Detect which cell encompasses the target text, then output its [x, y] center coordinate. 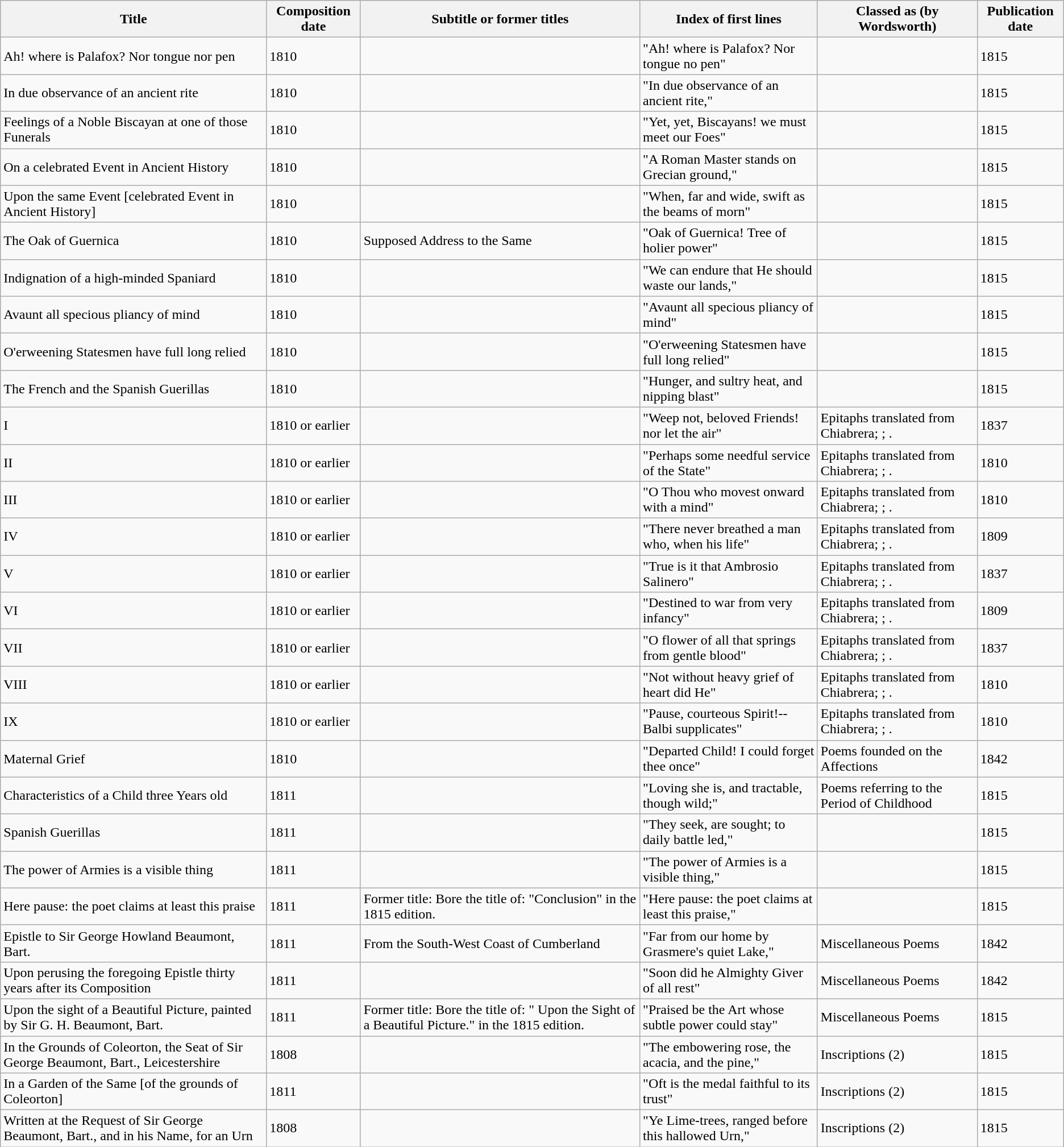
I [134, 425]
VI [134, 610]
"Perhaps some needful service of the State" [729, 463]
The Oak of Guernica [134, 241]
IV [134, 537]
Written at the Request of Sir George Beaumont, Bart., and in his Name, for an Urn [134, 1129]
"In due observance of an ancient rite," [729, 93]
"O Thou who movest onward with a mind" [729, 500]
"Destined to war from very infancy" [729, 610]
In due observance of an ancient rite [134, 93]
"True is it that Ambrosio Salinero" [729, 574]
VII [134, 648]
V [134, 574]
"We can endure that He should waste our lands," [729, 277]
Publication date [1020, 19]
In a Garden of the Same [of the grounds of Coleorton] [134, 1091]
"Loving she is, and tractable, though wild;" [729, 796]
"Oak of Guernica! Tree of holier power" [729, 241]
Index of first lines [729, 19]
"Yet, yet, Biscayans! we must meet our Foes" [729, 130]
Poems founded on the Affections [897, 758]
From the South-West Coast of Cumberland [500, 944]
"When, far and wide, swift as the beams of morn" [729, 203]
"Soon did he Almighty Giver of all rest" [729, 980]
Former title: Bore the title of: "Conclusion" in the 1815 edition. [500, 906]
"There never breathed a man who, when his life" [729, 537]
Feelings of a Noble Biscayan at one of those Funerals [134, 130]
"The embowering rose, the acacia, and the pine," [729, 1054]
Poems referring to the Period of Childhood [897, 796]
"Here pause: the poet claims at least this praise," [729, 906]
"Ye Lime-trees, ranged before this hallowed Urn," [729, 1129]
Upon perusing the foregoing Epistle thirty years after its Composition [134, 980]
The power of Armies is a visible thing [134, 870]
Upon the sight of a Beautiful Picture, painted by Sir G. H. Beaumont, Bart. [134, 1017]
IX [134, 722]
Former title: Bore the title of: " Upon the Sight of a Beautiful Picture." in the 1815 edition. [500, 1017]
"Avaunt all specious pliancy of mind" [729, 315]
Supposed Address to the Same [500, 241]
"Not without heavy grief of heart did He" [729, 684]
"Weep not, beloved Friends! nor let the air" [729, 425]
"Oft is the medal faithful to its trust" [729, 1091]
III [134, 500]
"Far from our home by Grasmere's quiet Lake," [729, 944]
"The power of Armies is a visible thing," [729, 870]
Upon the same Event [celebrated Event in Ancient History] [134, 203]
VIII [134, 684]
"Departed Child! I could forget thee once" [729, 758]
Ah! where is Palafox? Nor tongue nor pen [134, 56]
"They seek, are sought; to daily battle led," [729, 832]
"Hunger, and sultry heat, and nipping blast" [729, 389]
"A Roman Master stands on Grecian ground," [729, 167]
Composition date [314, 19]
"Ah! where is Palafox? Nor tongue no pen" [729, 56]
Spanish Guerillas [134, 832]
"Pause, courteous Spirit!--Balbi supplicates" [729, 722]
O'erweening Statesmen have full long relied [134, 351]
On a celebrated Event in Ancient History [134, 167]
Subtitle or former titles [500, 19]
Indignation of a high-minded Spaniard [134, 277]
In the Grounds of Coleorton, the Seat of Sir George Beaumont, Bart., Leicestershire [134, 1054]
"O'erweening Statesmen have full long relied" [729, 351]
Avaunt all specious pliancy of mind [134, 315]
Characteristics of a Child three Years old [134, 796]
Here pause: the poet claims at least this praise [134, 906]
Title [134, 19]
Epistle to Sir George Howland Beaumont, Bart. [134, 944]
Maternal Grief [134, 758]
The French and the Spanish Guerillas [134, 389]
II [134, 463]
"O flower of all that springs from gentle blood" [729, 648]
Classed as (by Wordsworth) [897, 19]
"Praised be the Art whose subtle power could stay" [729, 1017]
